Pinpoint the cell where the given text exists, returning its [X, Y] midpoint coordinate. 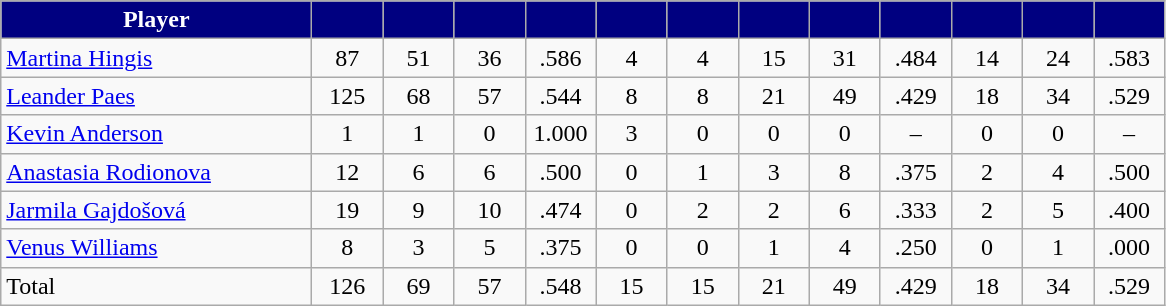
.484 [916, 58]
.548 [560, 286]
Martina Hingis [156, 58]
.544 [560, 96]
87 [348, 58]
36 [490, 58]
.586 [560, 58]
126 [348, 286]
31 [844, 58]
12 [348, 172]
.000 [1130, 248]
10 [490, 210]
68 [418, 96]
19 [348, 210]
51 [418, 58]
69 [418, 286]
Venus Williams [156, 248]
9 [418, 210]
.400 [1130, 210]
Anastasia Rodionova [156, 172]
Jarmila Gajdošová [156, 210]
.583 [1130, 58]
.474 [560, 210]
125 [348, 96]
14 [986, 58]
24 [1058, 58]
Player [156, 20]
.333 [916, 210]
.250 [916, 248]
Total [156, 286]
Kevin Anderson [156, 134]
1.000 [560, 134]
Leander Paes [156, 96]
